Extract the (X, Y) coordinate from the center of the cell holding the provided text.  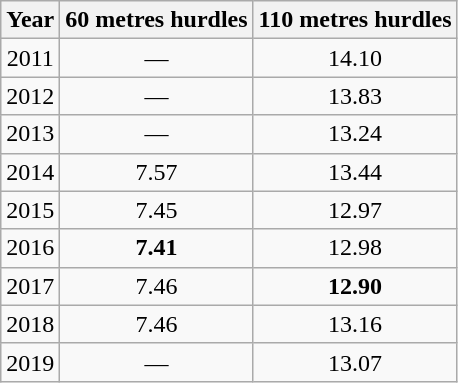
13.16 (355, 324)
13.07 (355, 362)
7.57 (156, 172)
13.24 (355, 134)
2019 (30, 362)
110 metres hurdles (355, 20)
60 metres hurdles (156, 20)
12.97 (355, 210)
14.10 (355, 58)
2017 (30, 286)
2018 (30, 324)
13.44 (355, 172)
13.83 (355, 96)
12.90 (355, 286)
7.45 (156, 210)
2016 (30, 248)
7.41 (156, 248)
2015 (30, 210)
12.98 (355, 248)
2012 (30, 96)
2014 (30, 172)
2013 (30, 134)
Year (30, 20)
2011 (30, 58)
